Scan for the cell matching the given text and deliver its (X, Y) coordinate at center. 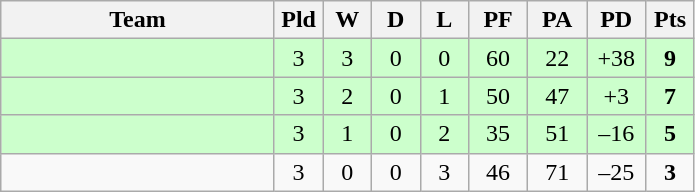
+3 (616, 96)
51 (558, 134)
Team (138, 20)
50 (498, 96)
60 (498, 58)
47 (558, 96)
22 (558, 58)
–16 (616, 134)
PD (616, 20)
Pts (670, 20)
–25 (616, 172)
35 (498, 134)
Pld (298, 20)
+38 (616, 58)
PF (498, 20)
PA (558, 20)
5 (670, 134)
71 (558, 172)
7 (670, 96)
L (444, 20)
W (348, 20)
46 (498, 172)
9 (670, 58)
D (396, 20)
